Pinpoint the cell where the given text exists, returning its [x, y] midpoint coordinate. 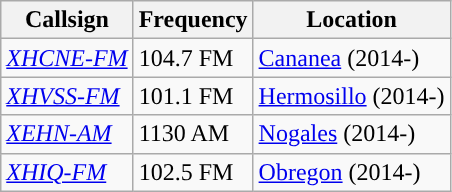
XHIQ-FM [67, 172]
Location [352, 20]
Nogales (2014-) [352, 134]
Hermosillo (2014-) [352, 96]
Obregon (2014-) [352, 172]
104.7 FM [193, 58]
XHCNE-FM [67, 58]
Cananea (2014-) [352, 58]
101.1 FM [193, 96]
1130 AM [193, 134]
XHVSS-FM [67, 96]
XEHN-AM [67, 134]
Frequency [193, 20]
102.5 FM [193, 172]
Callsign [67, 20]
